Determine the (X, Y) coordinate at the center of the cell enclosing the given text.  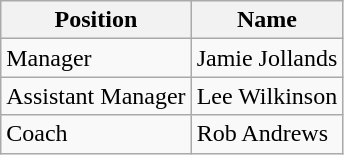
Rob Andrews (267, 134)
Assistant Manager (96, 96)
Name (267, 20)
Coach (96, 134)
Jamie Jollands (267, 58)
Position (96, 20)
Lee Wilkinson (267, 96)
Manager (96, 58)
